Find where the given text appears and provide that cell's center as [X, Y] coordinate. 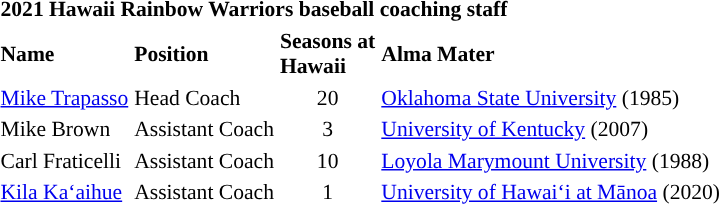
Position [204, 53]
Head Coach [204, 98]
Seasons atHawaii [327, 53]
10 [327, 160]
3 [327, 129]
20 [327, 98]
